Detect which cell encompasses the target text, then output its (X, Y) center coordinate. 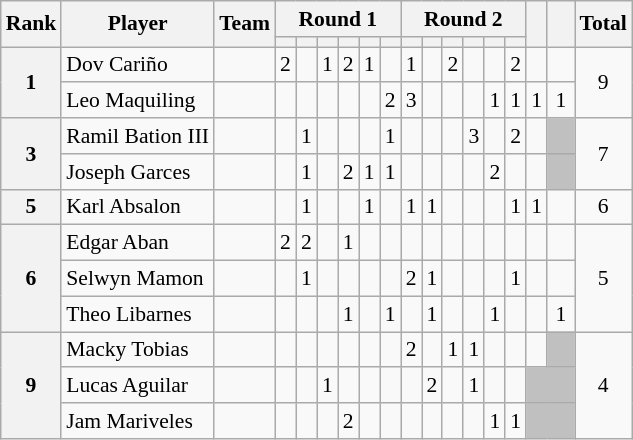
Total (604, 24)
Edgar Aban (138, 243)
Team (244, 24)
Karl Absalon (138, 207)
Dov Cariño (138, 65)
Jam Mariveles (138, 421)
Rank (32, 24)
Macky Tobias (138, 350)
4 (604, 386)
Player (138, 24)
Ramil Bation III (138, 136)
Joseph Garces (138, 172)
Round 2 (464, 19)
Round 1 (338, 19)
Theo Libarnes (138, 314)
Selwyn Mamon (138, 279)
Leo Maquiling (138, 101)
Lucas Aguilar (138, 386)
7 (604, 154)
